Search for the cell housing the specified text and yield its [x, y] center coordinate. 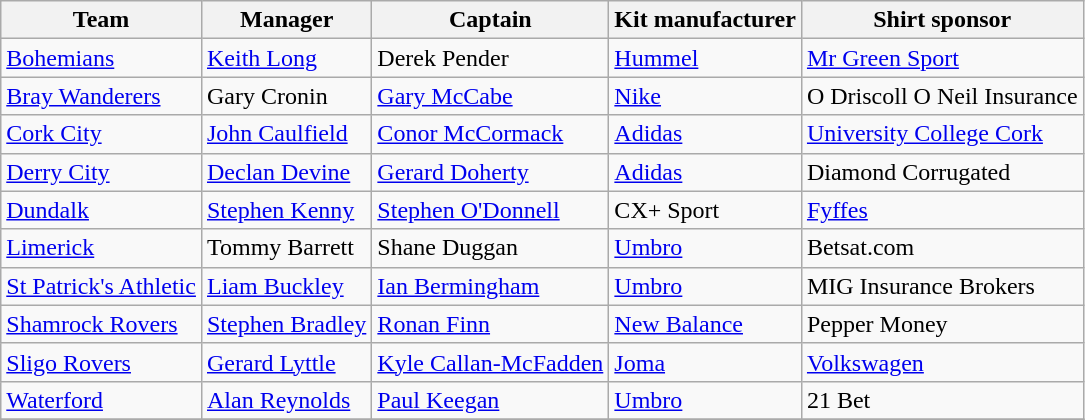
Pepper Money [942, 324]
21 Bet [942, 400]
John Caulfield [286, 134]
Gerard Lyttle [286, 362]
Captain [490, 20]
Derry City [102, 172]
Volkswagen [942, 362]
Derek Pender [490, 58]
Stephen O'Donnell [490, 210]
Shirt sponsor [942, 20]
Betsat.com [942, 248]
Team [102, 20]
Stephen Kenny [286, 210]
New Balance [706, 324]
Declan Devine [286, 172]
University College Cork [942, 134]
Keith Long [286, 58]
Bohemians [102, 58]
Manager [286, 20]
Cork City [102, 134]
Sligo Rovers [102, 362]
Diamond Corrugated [942, 172]
Shamrock Rovers [102, 324]
Fyffes [942, 210]
Liam Buckley [286, 286]
Hummel [706, 58]
Shane Duggan [490, 248]
Mr Green Sport [942, 58]
Nike [706, 96]
St Patrick's Athletic [102, 286]
Kit manufacturer [706, 20]
Joma [706, 362]
CX+ Sport [706, 210]
Gary Cronin [286, 96]
O Driscoll O Neil Insurance [942, 96]
Stephen Bradley [286, 324]
Waterford [102, 400]
Alan Reynolds [286, 400]
MIG Insurance Brokers [942, 286]
Gerard Doherty [490, 172]
Limerick [102, 248]
Paul Keegan [490, 400]
Ronan Finn [490, 324]
Ian Bermingham [490, 286]
Conor McCormack [490, 134]
Kyle Callan-McFadden [490, 362]
Bray Wanderers [102, 96]
Dundalk [102, 210]
Tommy Barrett [286, 248]
Gary McCabe [490, 96]
